Determine the [X, Y] coordinate at the center of the cell enclosing the given text.  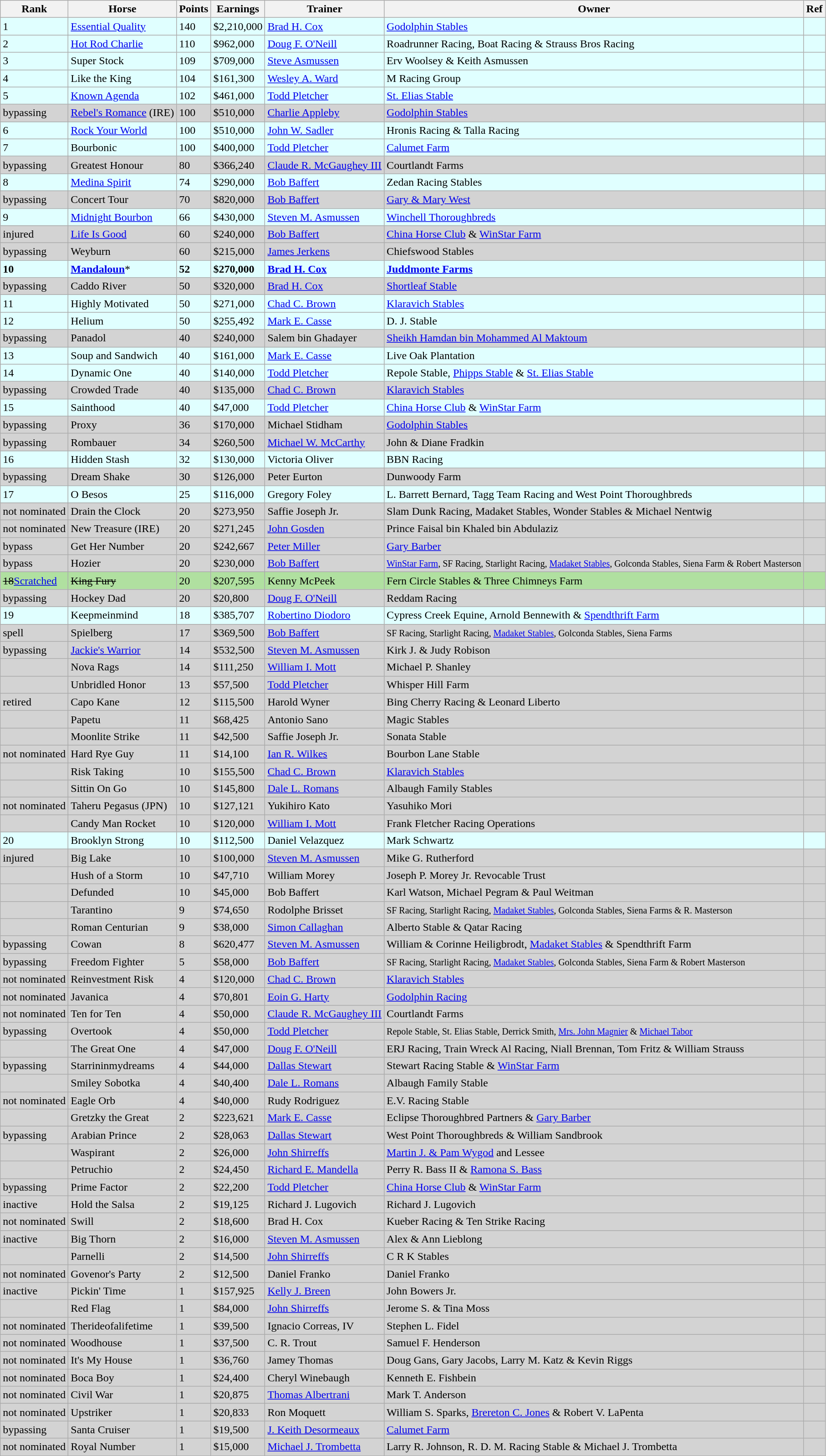
Taheru Pegasus (JPN) [122, 806]
Larry R. Johnson, R. D. M. Racing Stable & Michael J. Trombetta [594, 1447]
Kelly J. Breen [325, 1291]
Points [194, 9]
Juddmonte Farms [594, 269]
$161,000 [238, 355]
Kenny McPeek [325, 581]
70 [194, 199]
$366,240 [238, 165]
Shortleaf Stable [594, 286]
Rudy Rodriguez [325, 1101]
Nova Rags [122, 667]
16 [35, 459]
Mandaloun* [122, 269]
Rebel's Romance (IRE) [122, 113]
John W. Sadler [325, 130]
102 [194, 96]
$962,000 [238, 44]
$40,400 [238, 1083]
$255,492 [238, 321]
Rock Your World [122, 130]
$130,000 [238, 459]
$230,000 [238, 563]
King Fury [122, 581]
$2,210,000 [238, 26]
James Jerkens [325, 252]
Samuel F. Henderson [594, 1343]
Albaugh Family Stables [594, 789]
$39,500 [238, 1326]
Capo Kane [122, 702]
SF Racing, Starlight Racing, Madaket Stables, Golconda Stables, Siena Farm & Robert Masterson [594, 962]
Michael P. Shanley [594, 667]
E.V. Racing Stable [594, 1101]
Fern Circle Stables & Three Chimneys Farm [594, 581]
Kueber Racing & Ten Strike Racing [594, 1222]
Like the King [122, 78]
Get Her Number [122, 546]
Martin J. & Pam Wygod and Lessee [594, 1152]
$145,800 [238, 789]
Ian R. Wilkes [325, 754]
Ron Moquett [325, 1412]
$84,000 [238, 1308]
Peter Miller [325, 546]
Midnight Bourbon [122, 217]
Michael J. Trombetta [325, 1447]
Ten for Ten [122, 1014]
$37,500 [238, 1343]
Rombauer [122, 442]
25 [194, 494]
Hockey Dad [122, 598]
140 [194, 26]
Therideofalifetime [122, 1326]
Alex & Ann Lieblong [594, 1239]
Stewart Racing Stable & WinStar Farm [594, 1066]
$20,833 [238, 1412]
$461,000 [238, 96]
$290,000 [238, 182]
Simon Callaghan [325, 927]
West Point Thoroughbreds & William Sandbrook [594, 1135]
$116,000 [238, 494]
Yukihiro Kato [325, 806]
$430,000 [238, 217]
Freedom Fighter [122, 962]
$161,300 [238, 78]
36 [194, 425]
$26,000 [238, 1152]
Horse [122, 9]
3 [35, 61]
Pickin' Time [122, 1291]
$19,125 [238, 1204]
John Gosden [325, 529]
retired [35, 702]
Highly Motivated [122, 304]
Gary & Mary West [594, 199]
Cypress Creek Equine, Arnold Bennewith & Spendthrift Farm [594, 615]
Slam Dunk Racing, Madaket Stables, Wonder Stables & Michael Nentwig [594, 512]
Steve Asmussen [325, 61]
Spielberg [122, 633]
Petruchio [122, 1170]
Kenneth E. Fishbein [594, 1378]
Charlie Appleby [325, 113]
$19,500 [238, 1430]
Keepmeinmind [122, 615]
Royal Number [122, 1447]
Jackie's Warrior [122, 650]
Life Is Good [122, 234]
80 [194, 165]
$170,000 [238, 425]
$24,400 [238, 1378]
Dynamic One [122, 373]
$14,500 [238, 1256]
Hidden Stash [122, 459]
$111,250 [238, 667]
$157,925 [238, 1291]
Eclipse Thoroughbred Partners & Gary Barber [594, 1118]
Karl Watson, Michael Pegram & Paul Weitman [594, 893]
$12,500 [238, 1273]
Cheryl Winebaugh [325, 1378]
Hot Rod Charlie [122, 44]
C. R. Trout [325, 1343]
$112,500 [238, 841]
WinStar Farm, SF Racing, Starlight Racing, Madaket Stables, Golconda Stables, Siena Farm & Robert Masterson [594, 563]
Roadrunner Racing, Boat Racing & Strauss Bros Racing [594, 44]
6 [35, 130]
Brooklyn Strong [122, 841]
$58,000 [238, 962]
Papetu [122, 719]
Mark T. Anderson [594, 1395]
Doug Gans, Gary Jacobs, Larry M. Katz & Kevin Riggs [594, 1360]
Upstriker [122, 1412]
Trainer [325, 9]
Waspirant [122, 1152]
$16,000 [238, 1239]
Victoria Oliver [325, 459]
William Morey [325, 875]
Ignacio Correas, IV [325, 1326]
Helium [122, 321]
$135,000 [238, 390]
Sainthood [122, 407]
$36,760 [238, 1360]
William & Corinne Heiligbrodt, Madaket Stables & Spendthrift Farm [594, 944]
Joseph P. Morey Jr. Revocable Trust [594, 875]
15 [35, 407]
Greatest Honour [122, 165]
Crowded Trade [122, 390]
$242,667 [238, 546]
Panadol [122, 338]
$320,000 [238, 286]
Earnings [238, 9]
Mike G. Rutherford [594, 858]
Daniel Velazquez [325, 841]
Known Agenda [122, 96]
Peter Eurton [325, 477]
Jamey Thomas [325, 1360]
Reddam Racing [594, 598]
Hozier [122, 563]
$271,000 [238, 304]
Parnelli [122, 1256]
Repole Stable, St. Elias Stable, Derrick Smith, Mrs. John Magnier & Michael Tabor [594, 1031]
Wesley A. Ward [325, 78]
$38,000 [238, 927]
Repole Stable, Phipps Stable & St. Elias Stable [594, 373]
L. Barrett Bernard, Tagg Team Racing and West Point Thoroughbreds [594, 494]
St. Elias Stable [594, 96]
Moonlite Strike [122, 736]
Proxy [122, 425]
52 [194, 269]
30 [194, 477]
Drain the Clock [122, 512]
$20,875 [238, 1395]
Defunded [122, 893]
Civil War [122, 1395]
O Besos [122, 494]
$57,500 [238, 685]
$709,000 [238, 61]
Soup and Sandwich [122, 355]
SF Racing, Starlight Racing, Madaket Stables, Golconda Stables, Siena Farms & R. Masterson [594, 910]
$74,650 [238, 910]
$820,000 [238, 199]
$260,500 [238, 442]
Alberto Stable & Qatar Racing [594, 927]
Frank Fletcher Racing Operations [594, 823]
Starrininmydreams [122, 1066]
Zedan Racing Stables [594, 182]
Medina Spirit [122, 182]
$215,000 [238, 252]
66 [194, 217]
Red Flag [122, 1308]
Ref [814, 9]
$140,000 [238, 373]
$115,500 [238, 702]
Magic Stables [594, 719]
Albaugh Family Stable [594, 1083]
Arabian Prince [122, 1135]
Woodhouse [122, 1343]
$44,000 [238, 1066]
$532,500 [238, 650]
New Treasure (IRE) [122, 529]
$385,707 [238, 615]
$273,950 [238, 512]
Unbridled Honor [122, 685]
Eagle Orb [122, 1101]
Winchell Thoroughbreds [594, 217]
Michael W. McCarthy [325, 442]
Bing Cherry Racing & Leonard Liberto [594, 702]
J. Keith Desormeaux [325, 1430]
Godolphin Racing [594, 996]
Essential Quality [122, 26]
Live Oak Plantation [594, 355]
Risk Taking [122, 771]
Hold the Salsa [122, 1204]
74 [194, 182]
Rank [35, 9]
$28,063 [238, 1135]
Sheikh Hamdan bin Mohammed Al Maktoum [594, 338]
Candy Man Rocket [122, 823]
Overtook [122, 1031]
Richard E. Mandella [325, 1170]
$45,000 [238, 893]
Yasuhiko Mori [594, 806]
Gregory Foley [325, 494]
$70,801 [238, 996]
$126,000 [238, 477]
Gretzky the Great [122, 1118]
Swill [122, 1222]
Jerome S. & Tina Moss [594, 1308]
Owner [594, 9]
$207,595 [238, 581]
Robertino Diodoro [325, 615]
18 [194, 615]
Bourbon Lane Stable [594, 754]
Big Lake [122, 858]
Roman Centurian [122, 927]
Prime Factor [122, 1187]
$100,000 [238, 858]
Michael Stidham [325, 425]
Caddo River [122, 286]
Hronis Racing & Talla Racing [594, 130]
$22,200 [238, 1187]
Kirk J. & Judy Robison [594, 650]
Harold Wyner [325, 702]
Concert Tour [122, 199]
$369,500 [238, 633]
Hard Rye Guy [122, 754]
$271,245 [238, 529]
Rodolphe Brisset [325, 910]
Cowan [122, 944]
$155,500 [238, 771]
spell [35, 633]
Gary Barber [594, 546]
19 [35, 615]
Erv Woolsey & Keith Asmussen [594, 61]
Perry R. Bass II & Ramona S. Bass [594, 1170]
Eoin G. Harty [325, 996]
Whisper Hill Farm [594, 685]
Smiley Sobotka [122, 1083]
John Bowers Jr. [594, 1291]
Govenor's Party [122, 1273]
Dream Shake [122, 477]
$68,425 [238, 719]
Prince Faisal bin Khaled bin Abdulaziz [594, 529]
$620,477 [238, 944]
SF Racing, Starlight Racing, Madaket Stables, Golconda Stables, Siena Farms [594, 633]
Tarantino [122, 910]
32 [194, 459]
Javanica [122, 996]
Thomas Albertrani [325, 1395]
18Scratched [35, 581]
$24,450 [238, 1170]
$40,000 [238, 1101]
John & Diane Fradkin [594, 442]
Mark Schwartz [594, 841]
C R K Stables [594, 1256]
Antonio Sano [325, 719]
Hush of a Storm [122, 875]
Reinvestment Risk [122, 979]
104 [194, 78]
Super Stock [122, 61]
109 [194, 61]
Big Thorn [122, 1239]
$15,000 [238, 1447]
$47,710 [238, 875]
Santa Cruiser [122, 1430]
Salem bin Ghadayer [325, 338]
BBN Racing [594, 459]
Boca Boy [122, 1378]
Dunwoody Farm [594, 477]
Weyburn [122, 252]
Bourbonic [122, 147]
Stephen L. Fidel [594, 1326]
110 [194, 44]
$223,621 [238, 1118]
ERJ Racing, Train Wreck Al Racing, Niall Brennan, Tom Fritz & William Strauss [594, 1048]
It's My House [122, 1360]
7 [35, 147]
34 [194, 442]
D. J. Stable [594, 321]
$14,100 [238, 754]
William S. Sparks, Brereton C. Jones & Robert V. LaPenta [594, 1412]
$127,121 [238, 806]
Sittin On Go [122, 789]
$20,800 [238, 598]
$42,500 [238, 736]
Sonata Stable [594, 736]
Chiefswood Stables [594, 252]
$18,600 [238, 1222]
The Great One [122, 1048]
$270,000 [238, 269]
M Racing Group [594, 78]
$400,000 [238, 147]
